Find where the given text appears and provide that cell's center as (x, y) coordinate. 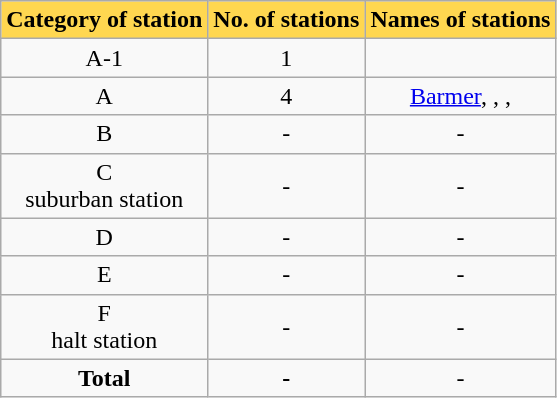
Category of station (104, 20)
Csuburban station (104, 186)
No. of stations (286, 20)
Fhalt station (104, 326)
Barmer, , , (460, 96)
Names of stations (460, 20)
Total (104, 378)
4 (286, 96)
E (104, 275)
1 (286, 58)
D (104, 237)
A-1 (104, 58)
A (104, 96)
B (104, 134)
